Return [X, Y] of the center of cell containing provided text 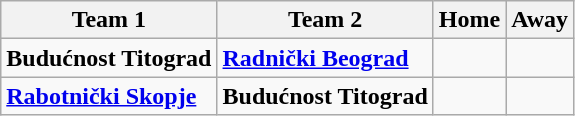
Radnički Beograd [325, 58]
Rabotnički Skopje [109, 96]
Team 2 [325, 20]
Team 1 [109, 20]
Home [469, 20]
Away [540, 20]
